For the text-containing cell, return its midpoint in [x, y] coordinate format. 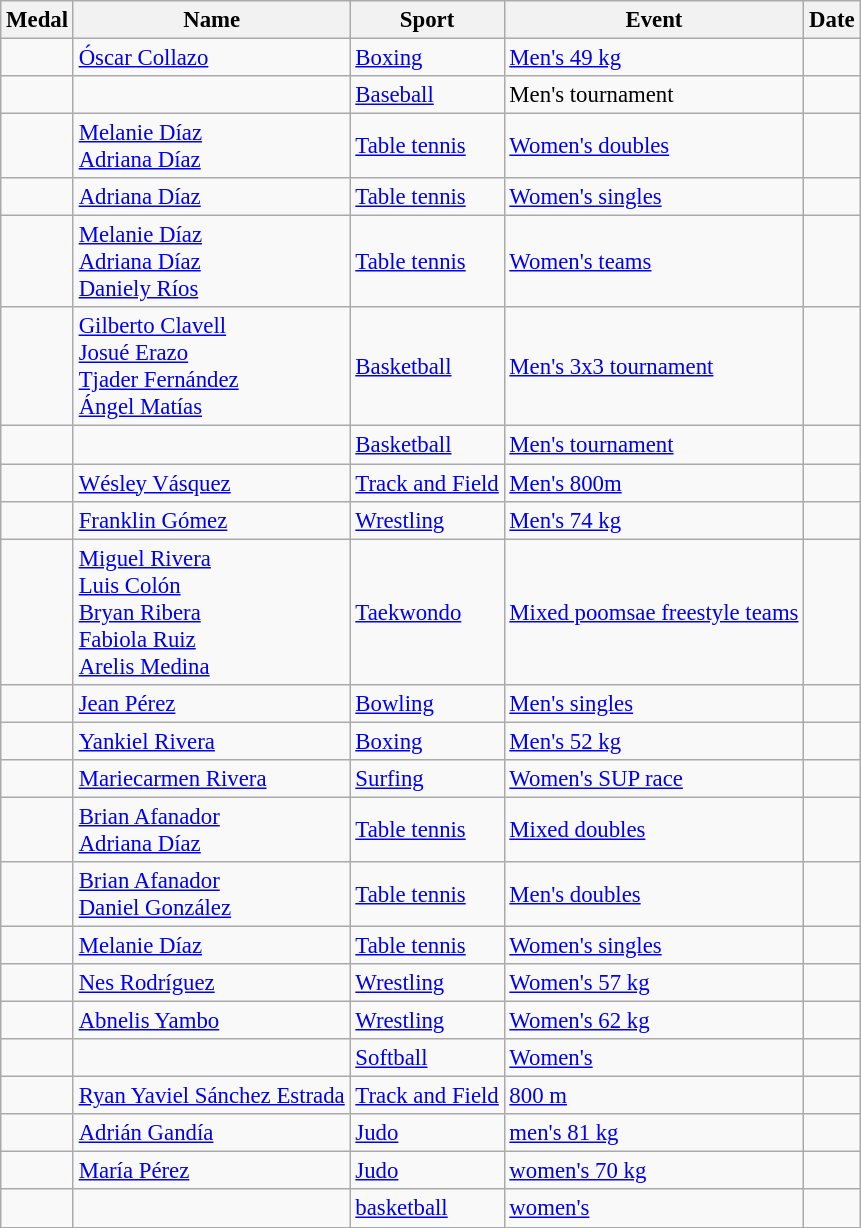
Adriana Díaz [212, 197]
Women's 62 kg [654, 1021]
Women's SUP race [654, 779]
Yankiel Rivera [212, 741]
Jean Pérez [212, 703]
women's 70 kg [654, 1171]
Nes Rodríguez [212, 983]
Men's singles [654, 703]
Melanie DíazAdriana DíazDaniely Ríos [212, 262]
Name [212, 20]
Women's doubles [654, 146]
Gilberto ClavellJosué ErazoTjader FernándezÁngel Matías [212, 368]
Medal [38, 20]
Taekwondo [427, 612]
Event [654, 20]
Bowling [427, 703]
Abnelis Yambo [212, 1021]
María Pérez [212, 1171]
basketball [427, 1209]
men's 81 kg [654, 1133]
Melanie Díaz [212, 945]
Date [832, 20]
Wésley Vásquez [212, 483]
Brian AfanadorDaniel González [212, 894]
Men's 3x3 tournament [654, 368]
Mixed poomsae freestyle teams [654, 612]
Adrián Gandía [212, 1133]
Miguel RiveraLuis ColónBryan RiberaFabiola RuizArelis Medina [212, 612]
Men's 49 kg [654, 58]
Men's doubles [654, 894]
Mixed doubles [654, 830]
Women's teams [654, 262]
Melanie DíazAdriana Díaz [212, 146]
Brian AfanadorAdriana Díaz [212, 830]
Men's 800m [654, 483]
Surfing [427, 779]
Men's 74 kg [654, 520]
Women's [654, 1058]
800 m [654, 1096]
Óscar Collazo [212, 58]
Ryan Yaviel Sánchez Estrada [212, 1096]
Baseball [427, 95]
Softball [427, 1058]
Franklin Gómez [212, 520]
Men's 52 kg [654, 741]
Mariecarmen Rivera [212, 779]
Sport [427, 20]
Women's 57 kg [654, 983]
women's [654, 1209]
